Return the [X, Y] coordinate for the center point of the cell that contains the specified text.  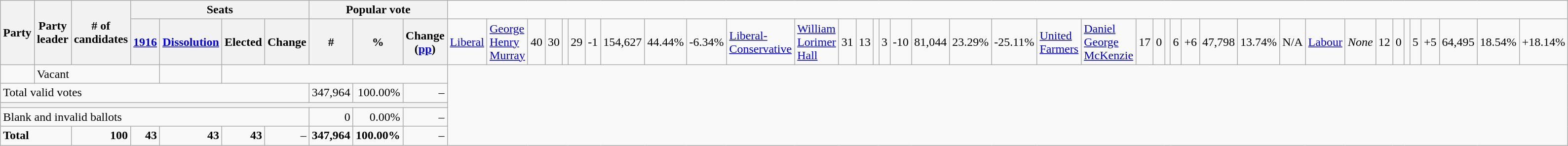
23.29% [970, 42]
Change (pp) [425, 42]
31 [847, 42]
Liberal-Conservative [761, 42]
Liberal [467, 42]
United Farmers [1059, 42]
+18.14% [1544, 42]
Vacant [97, 74]
Party leader [52, 33]
% [378, 42]
47,798 [1219, 42]
44.44% [665, 42]
Total valid votes [155, 93]
-1 [593, 42]
Dissolution [191, 42]
-25.11% [1014, 42]
64,495 [1458, 42]
17 [1145, 42]
Elected [243, 42]
George Henry Murray [507, 42]
N/A [1293, 42]
Daniel George McKenzie [1109, 42]
40 [536, 42]
1916 [145, 42]
5 [1415, 42]
Change [287, 42]
Popular vote [378, 10]
William Lorimer Hall [817, 42]
100 [101, 136]
# [331, 42]
30 [554, 42]
13.74% [1259, 42]
Party [17, 33]
-10 [901, 42]
0.00% [378, 117]
29 [576, 42]
Blank and invalid ballots [155, 117]
154,627 [623, 42]
-6.34% [707, 42]
+5 [1430, 42]
Total [36, 136]
+6 [1190, 42]
Seats [220, 10]
12 [1384, 42]
# ofcandidates [101, 33]
13 [865, 42]
None [1360, 42]
18.54% [1498, 42]
81,044 [931, 42]
Labour [1325, 42]
3 [884, 42]
6 [1176, 42]
